Detect which cell encompasses the target text, then output its [X, Y] center coordinate. 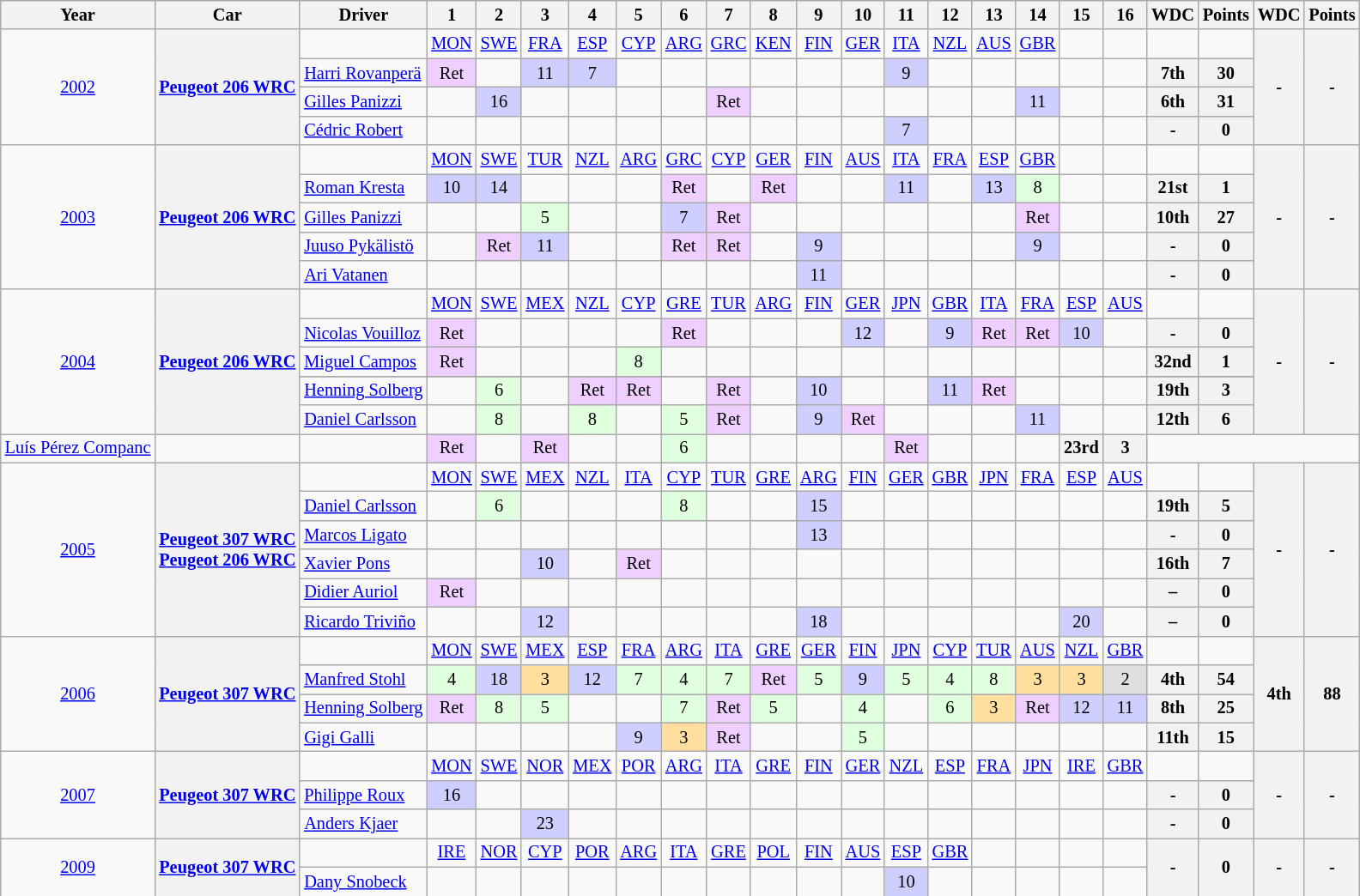
Dany Snobeck [363, 881]
Driver [363, 15]
Marcos Ligato [363, 535]
25 [1226, 708]
16th [1173, 564]
Manfred Stohl [363, 679]
2002 [78, 88]
Year [78, 15]
KEN [773, 44]
Nicolas Vouilloz [363, 333]
Harri Rovanperä [363, 73]
30 [1226, 73]
Car [227, 15]
8th [1173, 708]
32nd [1173, 361]
12th [1173, 420]
27 [1226, 217]
Gigi Galli [363, 737]
POL [773, 852]
31 [1226, 101]
2009 [78, 867]
Ari Vatanen [363, 275]
Anders Kjaer [363, 824]
2005 [78, 549]
Cédric Robert [363, 130]
11th [1173, 737]
21st [1173, 188]
Didier Auriol [363, 592]
Philippe Roux [363, 795]
2007 [78, 795]
Miguel Campos [363, 361]
23rd [1081, 448]
Juuso Pykälistö [363, 246]
2004 [78, 361]
Peugeot 307 WRCPeugeot 206 WRC [227, 549]
88 [1332, 693]
6th [1173, 101]
Luís Pérez Companc [78, 448]
23 [544, 824]
2003 [78, 217]
Xavier Pons [363, 564]
2006 [78, 693]
20 [1081, 621]
54 [1226, 679]
Ricardo Triviño [363, 621]
7th [1173, 73]
10th [1173, 217]
Roman Kresta [363, 188]
